Extract the [X, Y] coordinate from the center of the cell holding the provided text.  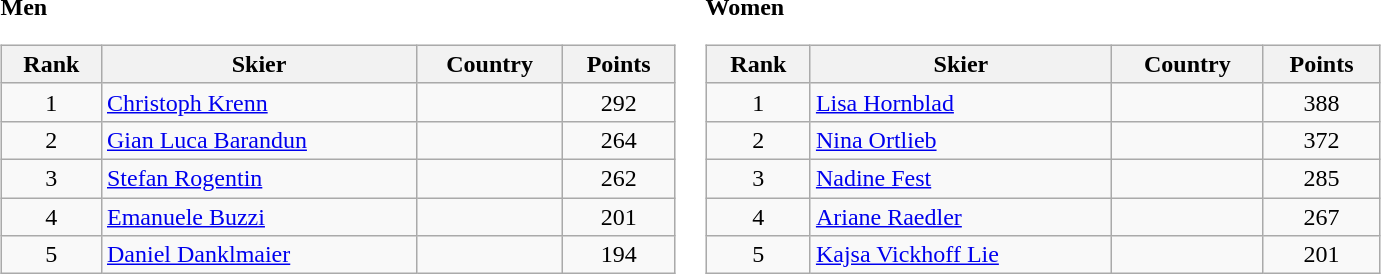
388 [1322, 102]
264 [619, 140]
372 [1322, 140]
262 [619, 178]
Daniel Danklmaier [258, 255]
194 [619, 255]
Christoph Krenn [258, 102]
285 [1322, 178]
Ariane Raedler [960, 217]
Nadine Fest [960, 178]
Lisa Hornblad [960, 102]
292 [619, 102]
Kajsa Vickhoff Lie [960, 255]
Emanuele Buzzi [258, 217]
Nina Ortlieb [960, 140]
267 [1322, 217]
Stefan Rogentin [258, 178]
Gian Luca Barandun [258, 140]
